Find where the given text appears and provide that cell's center as [x, y] coordinate. 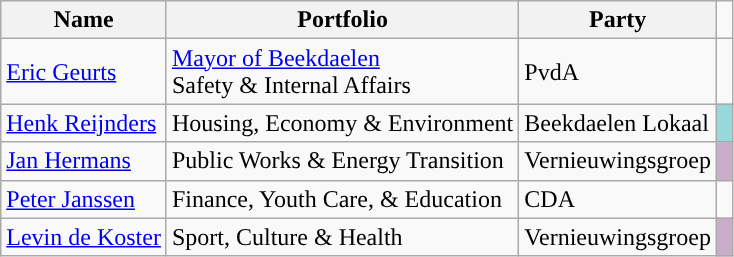
Eric Geurts [84, 72]
Finance, Youth Care, & Education [342, 199]
Levin de Koster [84, 237]
Peter Janssen [84, 199]
Housing, Economy & Environment [342, 123]
Public Works & Energy Transition [342, 161]
Mayor of Beekdaelen Safety & Internal Affairs [342, 72]
CDA [618, 199]
Name [84, 20]
Portfolio [342, 20]
Sport, Culture & Health [342, 237]
Beekdaelen Lokaal [618, 123]
PvdA [618, 72]
Party [618, 20]
Jan Hermans [84, 161]
Henk Reijnders [84, 123]
